Detect which cell encompasses the target text, then output its [x, y] center coordinate. 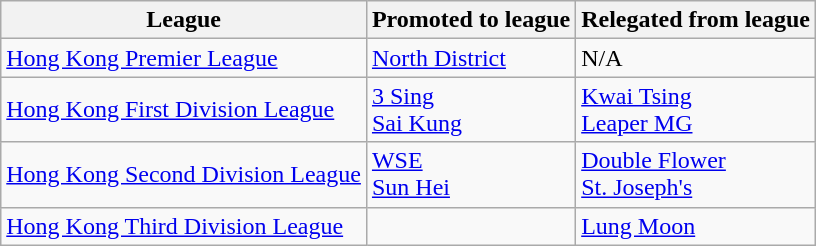
Hong Kong Second Division League [184, 174]
Double FlowerSt. Joseph's [696, 174]
Promoted to league [470, 20]
Relegated from league [696, 20]
League [184, 20]
Hong Kong Third Division League [184, 226]
Lung Moon [696, 226]
N/A [696, 58]
Kwai TsingLeaper MG [696, 110]
Hong Kong First Division League [184, 110]
North District [470, 58]
3 SingSai Kung [470, 110]
WSESun Hei [470, 174]
Hong Kong Premier League [184, 58]
